Identify which cell holds the provided text, then report its (x, y) central coordinate. 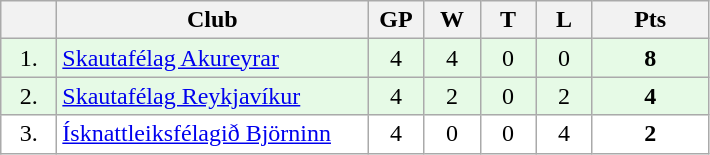
8 (650, 58)
T (508, 20)
2. (29, 96)
W (452, 20)
Pts (650, 20)
Club (212, 20)
1. (29, 58)
3. (29, 134)
Skautafélag Akureyrar (212, 58)
L (564, 20)
GP (396, 20)
Ísknattleiksfélagið Björninn (212, 134)
Skautafélag Reykjavíkur (212, 96)
